Determine the [X, Y] coordinate at the center of the cell enclosing the given text.  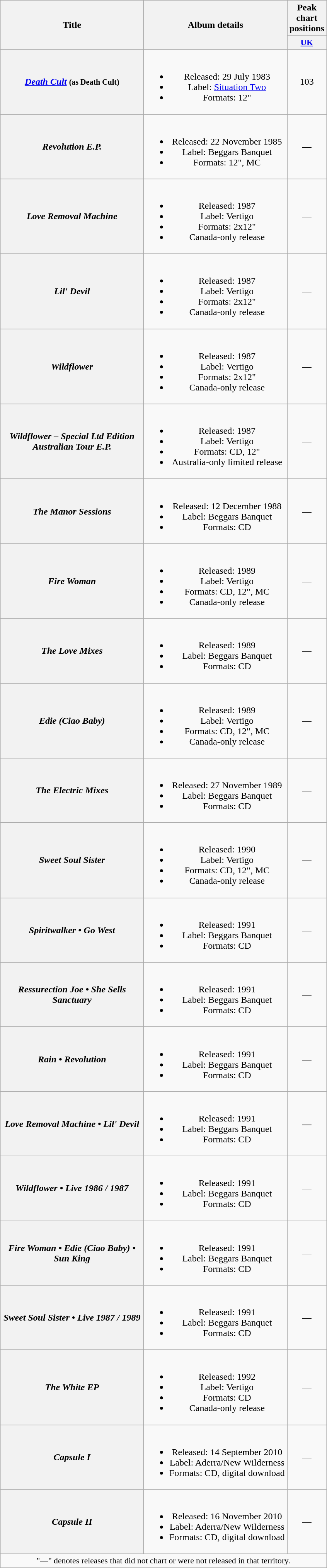
Released: 22 November 1985Label: Beggars BanquetFormats: 12", MC [216, 147]
Released: 1992Label: VertigoFormats: CDCanada-only release [216, 1387]
Released: 14 September 2010Label: Aderra/New WildernessFormats: CD, digital download [216, 1457]
Edie (Ciao Baby) [72, 721]
"—" denotes releases that did not chart or were not released in that territory. [163, 1561]
The Electric Mixes [72, 790]
Rain • Revolution [72, 1059]
Released: 27 November 1989Label: Beggars BanquetFormats: CD [216, 790]
Wildflower • Live 1986 / 1987 [72, 1188]
Capsule I [72, 1457]
Released: 29 July 1983Label: Situation TwoFormats: 12" [216, 82]
Love Removal Machine • Lil' Devil [72, 1123]
Spiritwalker • Go West [72, 930]
The Love Mixes [72, 651]
Released: 16 November 2010Label: Aderra/New WildernessFormats: CD, digital download [216, 1522]
Death Cult (as Death Cult) [72, 82]
Wildflower – Special Ltd Edition Australian Tour E.P. [72, 441]
Wildflower [72, 366]
Lil' Devil [72, 291]
Ressurection Joe • She Sells Sanctuary [72, 994]
Released: 12 December 1988Label: Beggars BanquetFormats: CD [216, 511]
Peak chart positions [307, 18]
Released: 1989Label: Beggars BanquetFormats: CD [216, 651]
103 [307, 82]
Released: 1987Label: VertigoFormats: CD, 12"Australia-only limited release [216, 441]
Love Removal Machine [72, 216]
Released: 1990Label: VertigoFormats: CD, 12", MCCanada-only release [216, 860]
The White EP [72, 1387]
Sweet Soul Sister • Live 1987 / 1989 [72, 1317]
UK [307, 43]
Capsule II [72, 1522]
The Manor Sessions [72, 511]
Album details [216, 25]
Title [72, 25]
Sweet Soul Sister [72, 860]
Revolution E.P. [72, 147]
Fire Woman [72, 581]
Fire Woman • Edie (Ciao Baby) • Sun King [72, 1253]
